Output the [x, y] coordinate of the center of the cell containing the given text.  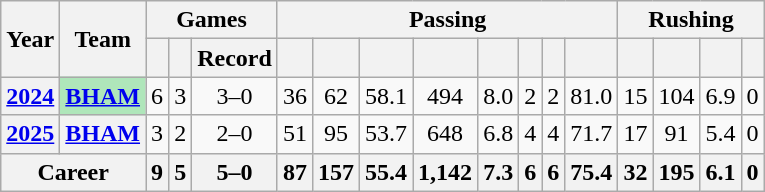
Year [30, 39]
Games [212, 20]
62 [336, 96]
5.4 [720, 134]
32 [636, 172]
55.4 [386, 172]
5–0 [235, 172]
Record [235, 58]
104 [676, 96]
87 [294, 172]
6.9 [720, 96]
71.7 [592, 134]
Team [103, 39]
2024 [30, 96]
95 [336, 134]
58.1 [386, 96]
2025 [30, 134]
17 [636, 134]
Passing [447, 20]
648 [446, 134]
9 [158, 172]
494 [446, 96]
36 [294, 96]
5 [180, 172]
91 [676, 134]
51 [294, 134]
Career [74, 172]
15 [636, 96]
Rushing [691, 20]
81.0 [592, 96]
8.0 [498, 96]
1,142 [446, 172]
3–0 [235, 96]
6.8 [498, 134]
195 [676, 172]
53.7 [386, 134]
7.3 [498, 172]
157 [336, 172]
2–0 [235, 134]
6.1 [720, 172]
75.4 [592, 172]
